From the cell containing the given text, extract its center point as [X, Y] coordinate. 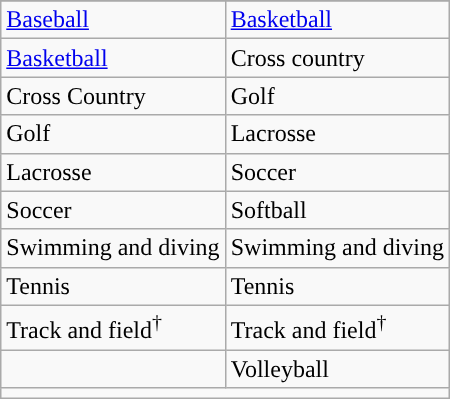
Cross Country [113, 96]
Baseball [113, 20]
Cross country [337, 58]
Volleyball [337, 369]
Softball [337, 210]
